Output the (X, Y) coordinate of the center of the cell containing the given text.  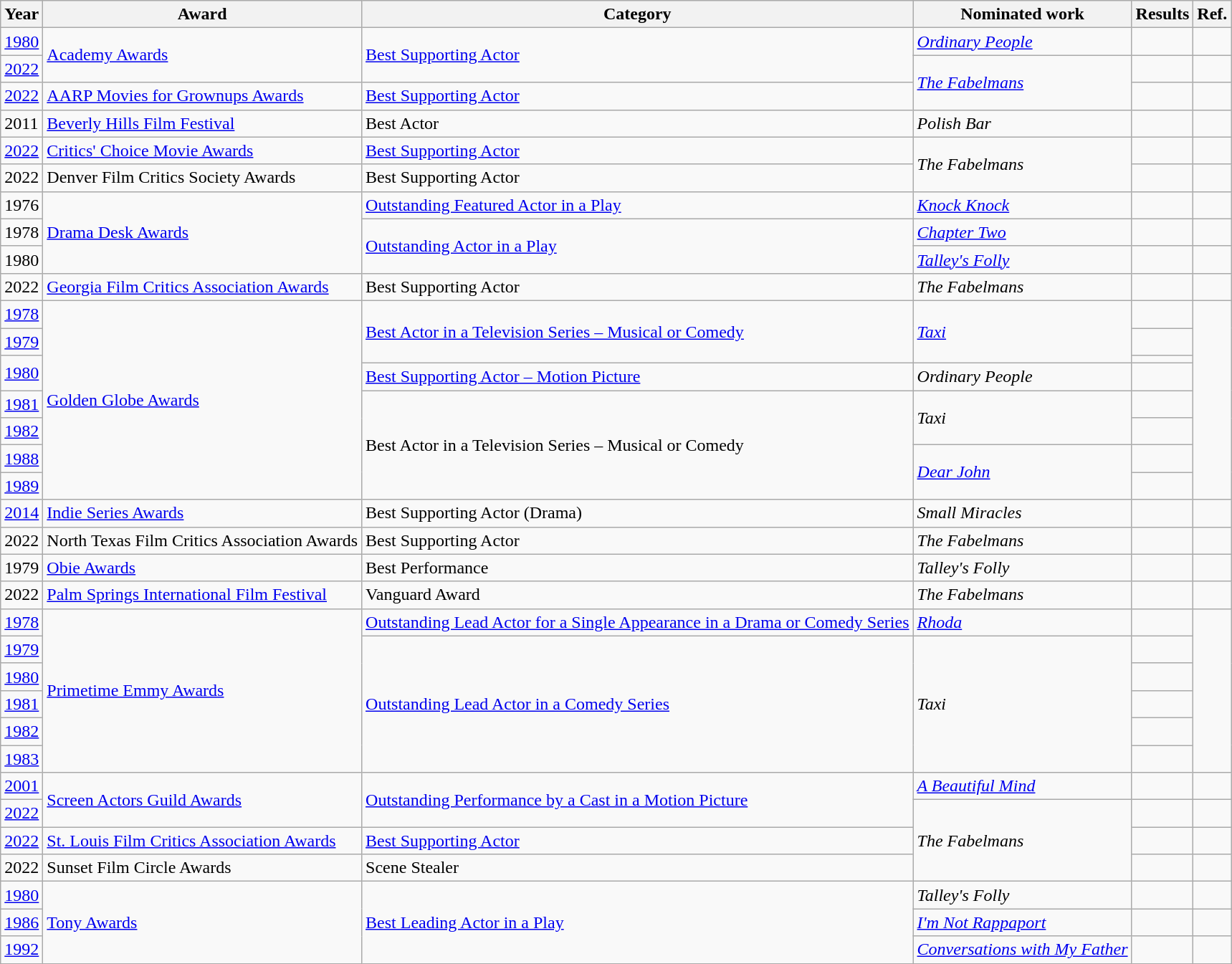
Primetime Emmy Awards (202, 690)
Scene Stealer (638, 868)
Screen Actors Guild Awards (202, 800)
1983 (22, 759)
I'm Not Rappaport (1022, 922)
Georgia Film Critics Association Awards (202, 287)
Critics' Choice Movie Awards (202, 151)
1986 (22, 922)
Award (202, 14)
Outstanding Featured Actor in a Play (638, 205)
Best Actor (638, 123)
Knock Knock (1022, 205)
Small Miracles (1022, 513)
Category (638, 14)
Best Supporting Actor – Motion Picture (638, 377)
2011 (22, 123)
Ref. (1213, 14)
Best Leading Actor in a Play (638, 922)
Conversations with My Father (1022, 950)
Golden Globe Awards (202, 400)
Year (22, 14)
Results (1162, 14)
Best Supporting Actor (Drama) (638, 513)
Outstanding Lead Actor in a Comedy Series (638, 704)
Sunset Film Circle Awards (202, 868)
Rhoda (1022, 622)
Dear John (1022, 472)
Best Performance (638, 568)
AARP Movies for Grownups Awards (202, 96)
1976 (22, 205)
2001 (22, 786)
Outstanding Actor in a Play (638, 246)
1992 (22, 950)
Beverly Hills Film Festival (202, 123)
Nominated work (1022, 14)
A Beautiful Mind (1022, 786)
1988 (22, 459)
St. Louis Film Critics Association Awards (202, 841)
North Texas Film Critics Association Awards (202, 540)
1989 (22, 486)
Drama Desk Awards (202, 232)
Academy Awards (202, 55)
Polish Bar (1022, 123)
Outstanding Performance by a Cast in a Motion Picture (638, 800)
Indie Series Awards (202, 513)
Denver Film Critics Society Awards (202, 178)
Palm Springs International Film Festival (202, 595)
Chapter Two (1022, 232)
Outstanding Lead Actor for a Single Appearance in a Drama or Comedy Series (638, 622)
Obie Awards (202, 568)
2014 (22, 513)
Tony Awards (202, 922)
Vanguard Award (638, 595)
